Extract the [x, y] coordinate from the center of the cell holding the provided text.  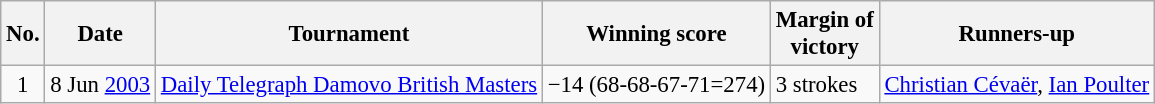
3 strokes [824, 85]
−14 (68-68-67-71=274) [656, 85]
Margin ofvictory [824, 34]
1 [23, 85]
Daily Telegraph Damovo British Masters [348, 85]
No. [23, 34]
Date [100, 34]
Christian Cévaër, Ian Poulter [1016, 85]
Tournament [348, 34]
Winning score [656, 34]
Runners-up [1016, 34]
8 Jun 2003 [100, 85]
